Find where the given text appears and provide that cell's center as [x, y] coordinate. 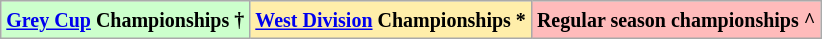
Grey Cup Championships † [126, 20]
West Division Championships * [391, 20]
Regular season championships ^ [676, 20]
